Provide the [X, Y] coordinate of the cell's center where the given text is located.  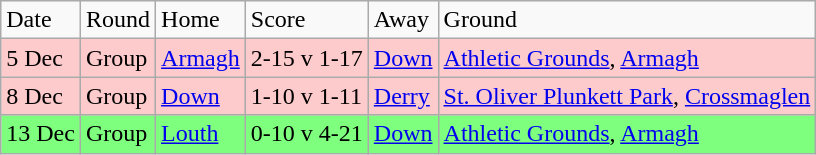
8 Dec [41, 96]
Away [403, 20]
13 Dec [41, 134]
Louth [201, 134]
Date [41, 20]
Derry [403, 96]
Ground [627, 20]
Home [201, 20]
Score [306, 20]
2-15 v 1-17 [306, 58]
Round [118, 20]
5 Dec [41, 58]
0-10 v 4-21 [306, 134]
1-10 v 1-11 [306, 96]
Armagh [201, 58]
St. Oliver Plunkett Park, Crossmaglen [627, 96]
